Capture the cell that displays the provided text and extract its (X, Y) central coordinate. 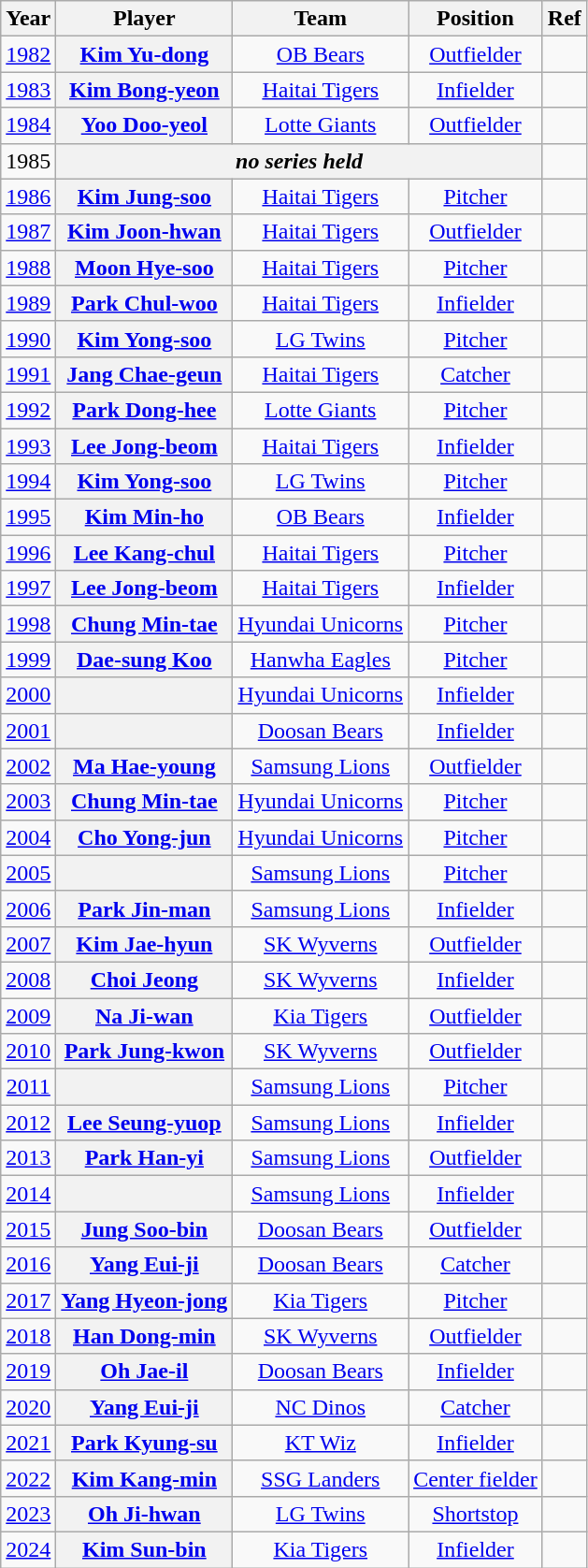
1993 (28, 446)
Kim Jung-soo (144, 196)
Moon Hye-soo (144, 268)
Park Jin-man (144, 908)
Yang Hyeon-jong (144, 1300)
Ma Hae-young (144, 766)
Han Dong-min (144, 1336)
Player (144, 19)
2016 (28, 1265)
1985 (28, 161)
2014 (28, 1194)
2013 (28, 1158)
1989 (28, 303)
1998 (28, 624)
1995 (28, 517)
Kim Joon-hwan (144, 232)
1994 (28, 482)
Park Dong-hee (144, 410)
Jang Chae-geun (144, 374)
2023 (28, 1514)
2003 (28, 802)
1988 (28, 268)
SSG Landers (321, 1478)
2015 (28, 1229)
1991 (28, 374)
NC Dinos (321, 1407)
2012 (28, 1123)
1986 (28, 196)
2002 (28, 766)
Kim Yu-dong (144, 54)
Lee Seung-yuop (144, 1123)
1982 (28, 54)
2006 (28, 908)
2004 (28, 837)
Center fielder (476, 1478)
Oh Jae-il (144, 1372)
1990 (28, 339)
Yoo Doo-yeol (144, 125)
2005 (28, 873)
Oh Ji-hwan (144, 1514)
Park Jung-kwon (144, 1052)
Kim Jae-hyun (144, 944)
2011 (28, 1087)
Jung Soo-bin (144, 1229)
Team (321, 19)
Kim Sun-bin (144, 1549)
2018 (28, 1336)
2001 (28, 731)
Ref (565, 19)
1983 (28, 90)
2024 (28, 1549)
1999 (28, 660)
no series held (299, 161)
2021 (28, 1443)
Park Kyung-su (144, 1443)
2008 (28, 980)
2009 (28, 1015)
Shortstop (476, 1514)
Park Chul-woo (144, 303)
Year (28, 19)
Position (476, 19)
2020 (28, 1407)
2022 (28, 1478)
1987 (28, 232)
Choi Jeong (144, 980)
1984 (28, 125)
2019 (28, 1372)
Dae-sung Koo (144, 660)
2017 (28, 1300)
Park Han-yi (144, 1158)
Kim Kang-min (144, 1478)
Na Ji-wan (144, 1015)
2007 (28, 944)
Cho Yong-jun (144, 837)
Lee Kang-chul (144, 553)
1997 (28, 588)
Kim Bong-yeon (144, 90)
1996 (28, 553)
2000 (28, 695)
Kim Min-ho (144, 517)
Hanwha Eagles (321, 660)
1992 (28, 410)
2010 (28, 1052)
KT Wiz (321, 1443)
